Identify which cell holds the provided text, then report its (x, y) central coordinate. 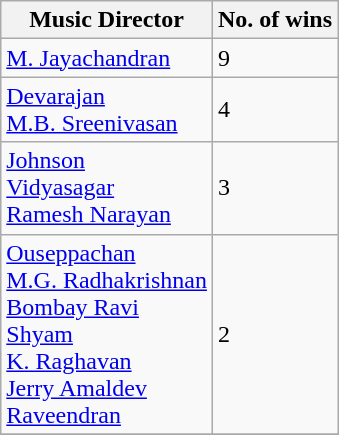
9 (274, 58)
DevarajanM.B. Sreenivasan (107, 110)
3 (274, 188)
M. Jayachandran (107, 58)
Music Director (107, 20)
JohnsonVidyasagarRamesh Narayan (107, 188)
OuseppachanM.G. RadhakrishnanBombay RaviShyamK. RaghavanJerry AmaldevRaveendran (107, 334)
2 (274, 334)
4 (274, 110)
No. of wins (274, 20)
